Locate the cell with the specified text and output its [X, Y] center coordinate. 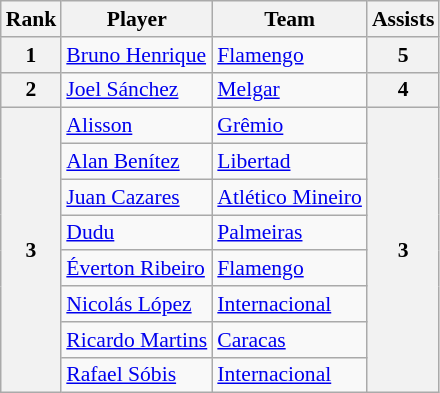
Dudu [136, 233]
1 [32, 55]
Nicolás López [136, 304]
Atlético Mineiro [290, 197]
Caracas [290, 340]
Team [290, 19]
Grêmio [290, 126]
Alan Benítez [136, 162]
Assists [404, 19]
Ricardo Martins [136, 340]
Éverton Ribeiro [136, 269]
Juan Cazares [136, 197]
Palmeiras [290, 233]
2 [32, 90]
5 [404, 55]
4 [404, 90]
Rafael Sóbis [136, 375]
Libertad [290, 162]
Joel Sánchez [136, 90]
Melgar [290, 90]
Rank [32, 19]
Player [136, 19]
Alisson [136, 126]
Bruno Henrique [136, 55]
